Return the [x, y] coordinate for the center point of the cell that contains the specified text.  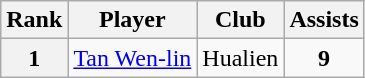
Assists [324, 20]
Player [132, 20]
Tan Wen-lin [132, 58]
Rank [34, 20]
9 [324, 58]
1 [34, 58]
Club [240, 20]
Hualien [240, 58]
